From the cell containing the given text, extract its center point as [X, Y] coordinate. 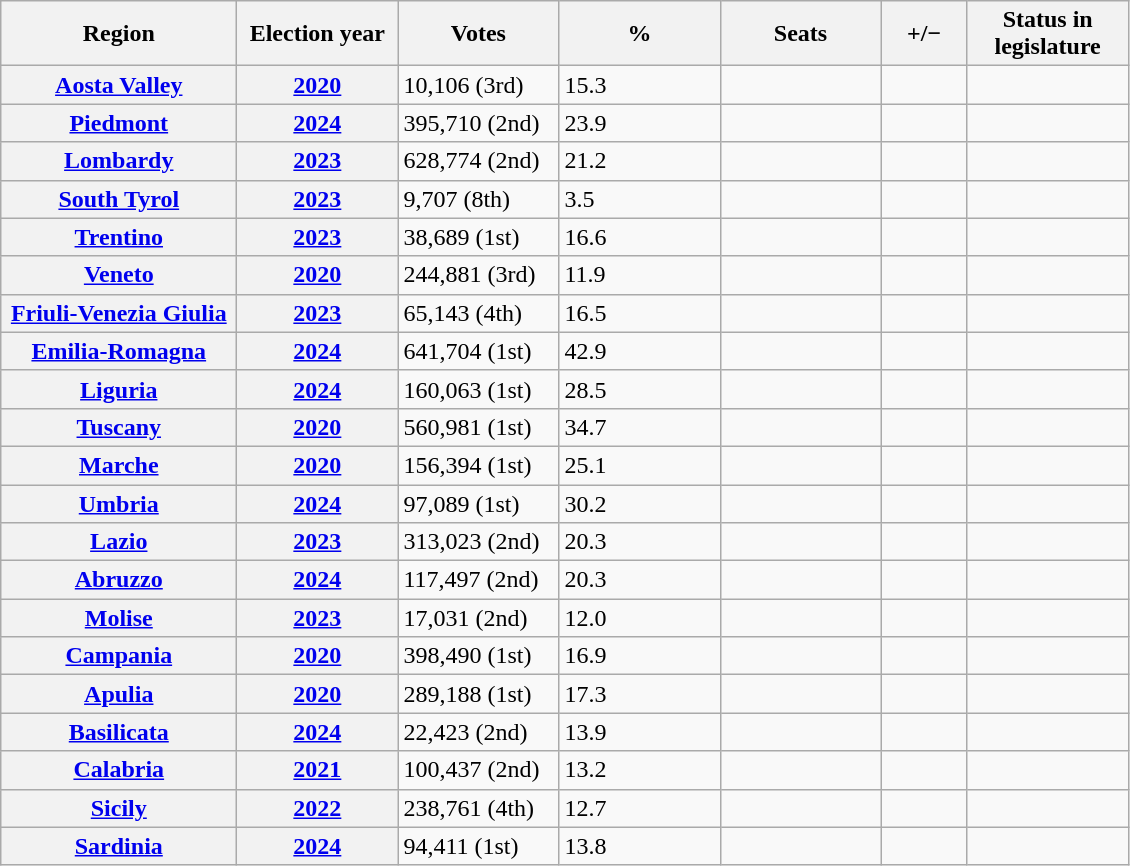
16.5 [640, 313]
Lazio [119, 542]
Trentino [119, 237]
11.9 [640, 275]
15.3 [640, 85]
28.5 [640, 389]
628,774 (2nd) [478, 161]
Apulia [119, 694]
Campania [119, 656]
12.0 [640, 618]
Molise [119, 618]
398,490 (1st) [478, 656]
17.3 [640, 694]
Status in legislature [1048, 34]
10,106 (3rd) [478, 85]
16.9 [640, 656]
Tuscany [119, 427]
13.9 [640, 732]
22,423 (2nd) [478, 732]
641,704 (1st) [478, 351]
Sicily [119, 808]
560,981 (1st) [478, 427]
Abruzzo [119, 580]
2022 [318, 808]
13.8 [640, 846]
Liguria [119, 389]
23.9 [640, 123]
+/− [924, 34]
Marche [119, 465]
160,063 (1st) [478, 389]
25.1 [640, 465]
9,707 (8th) [478, 199]
12.7 [640, 808]
65,143 (4th) [478, 313]
Region [119, 34]
156,394 (1st) [478, 465]
42.9 [640, 351]
Sardinia [119, 846]
Votes [478, 34]
117,497 (2nd) [478, 580]
Emilia-Romagna [119, 351]
395,710 (2nd) [478, 123]
38,689 (1st) [478, 237]
Umbria [119, 503]
238,761 (4th) [478, 808]
34.7 [640, 427]
21.2 [640, 161]
Friuli-Venezia Giulia [119, 313]
3.5 [640, 199]
% [640, 34]
244,881 (3rd) [478, 275]
30.2 [640, 503]
Seats [800, 34]
100,437 (2nd) [478, 770]
2021 [318, 770]
Piedmont [119, 123]
289,188 (1st) [478, 694]
Calabria [119, 770]
16.6 [640, 237]
Basilicata [119, 732]
South Tyrol [119, 199]
Veneto [119, 275]
313,023 (2nd) [478, 542]
Aosta Valley [119, 85]
Election year [318, 34]
94,411 (1st) [478, 846]
13.2 [640, 770]
97,089 (1st) [478, 503]
Lombardy [119, 161]
17,031 (2nd) [478, 618]
